Find where the given text appears and provide that cell's center as (x, y) coordinate. 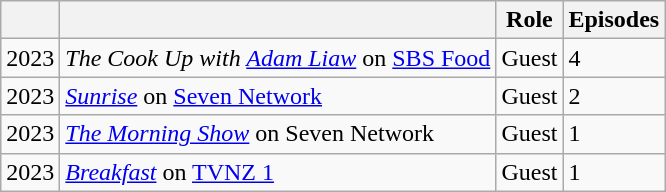
Sunrise on Seven Network (278, 96)
Breakfast on TVNZ 1 (278, 172)
The Morning Show on Seven Network (278, 134)
Episodes (614, 20)
2 (614, 96)
Role (530, 20)
4 (614, 58)
The Cook Up with Adam Liaw on SBS Food (278, 58)
